Find where the given text appears and provide that cell's center as (X, Y) coordinate. 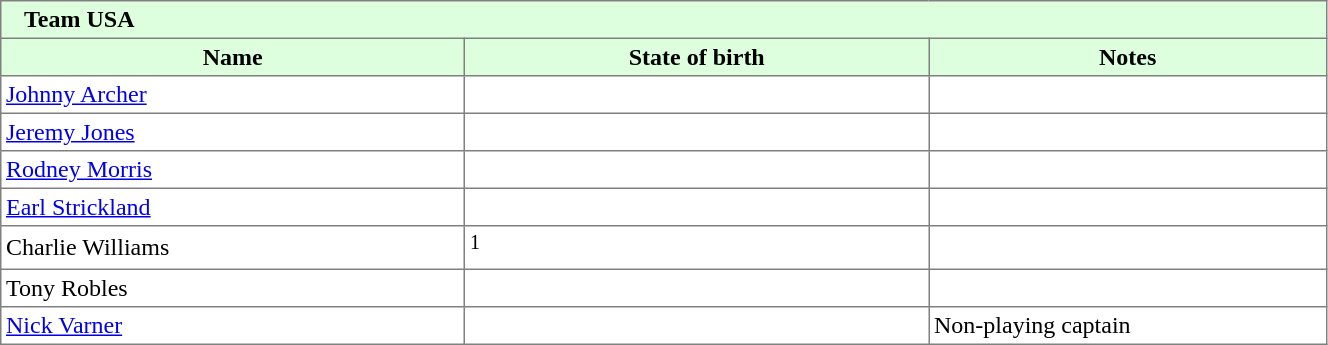
Charlie Williams (233, 248)
1 (697, 248)
Johnny Archer (233, 95)
Non-playing captain (1128, 326)
Jeremy Jones (233, 132)
Notes (1128, 57)
Earl Strickland (233, 207)
Rodney Morris (233, 170)
Team USA (664, 20)
Nick Varner (233, 326)
State of birth (697, 57)
Name (233, 57)
Tony Robles (233, 289)
